From the cell containing the given text, extract its center point as (X, Y) coordinate. 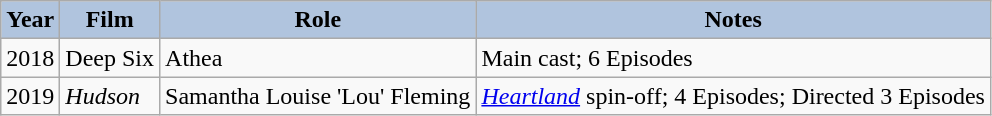
Heartland spin-off; 4 Episodes; Directed 3 Episodes (734, 96)
2018 (30, 58)
Samantha Louise 'Lou' Fleming (318, 96)
Main cast; 6 Episodes (734, 58)
Film (110, 20)
Athea (318, 58)
Notes (734, 20)
Year (30, 20)
Hudson (110, 96)
Deep Six (110, 58)
Role (318, 20)
2019 (30, 96)
